Search for the cell housing the specified text and yield its [X, Y] center coordinate. 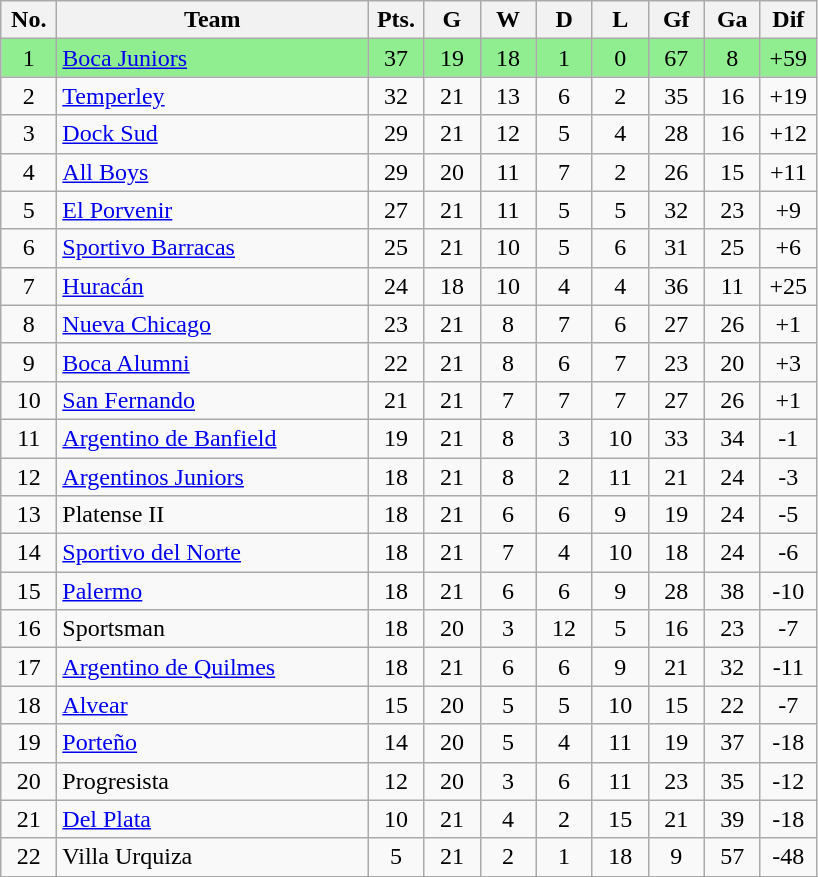
Porteño [212, 743]
Argentinos Juniors [212, 477]
33 [676, 438]
Nueva Chicago [212, 324]
-10 [788, 591]
+9 [788, 210]
D [564, 20]
-1 [788, 438]
Dock Sud [212, 134]
Boca Alumni [212, 362]
+11 [788, 172]
Temperley [212, 96]
Team [212, 20]
36 [676, 286]
L [620, 20]
38 [732, 591]
-12 [788, 781]
0 [620, 58]
San Fernando [212, 400]
Del Plata [212, 819]
Huracán [212, 286]
All Boys [212, 172]
34 [732, 438]
Platense II [212, 515]
57 [732, 857]
W [508, 20]
-3 [788, 477]
Palermo [212, 591]
-6 [788, 553]
Pts. [396, 20]
Argentino de Quilmes [212, 667]
+3 [788, 362]
Argentino de Banfield [212, 438]
-11 [788, 667]
Dif [788, 20]
+19 [788, 96]
+25 [788, 286]
-48 [788, 857]
Progresista [212, 781]
Sportivo del Norte [212, 553]
39 [732, 819]
G [452, 20]
+59 [788, 58]
Villa Urquiza [212, 857]
17 [29, 667]
+6 [788, 248]
El Porvenir [212, 210]
31 [676, 248]
Sportsman [212, 629]
Alvear [212, 705]
No. [29, 20]
Sportivo Barracas [212, 248]
Ga [732, 20]
-5 [788, 515]
+12 [788, 134]
Gf [676, 20]
67 [676, 58]
Boca Juniors [212, 58]
